Find where the given text appears and provide that cell's center as [x, y] coordinate. 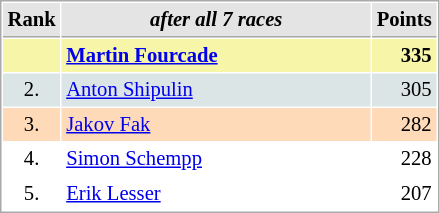
335 [404, 56]
after all 7 races [216, 20]
282 [404, 124]
5. [32, 194]
Erik Lesser [216, 194]
Points [404, 20]
Anton Shipulin [216, 90]
Martin Fourcade [216, 56]
Rank [32, 20]
2. [32, 90]
Jakov Fak [216, 124]
207 [404, 194]
305 [404, 90]
228 [404, 158]
3. [32, 124]
4. [32, 158]
Simon Schempp [216, 158]
